Extract the [x, y] coordinate from the center of the cell holding the provided text.  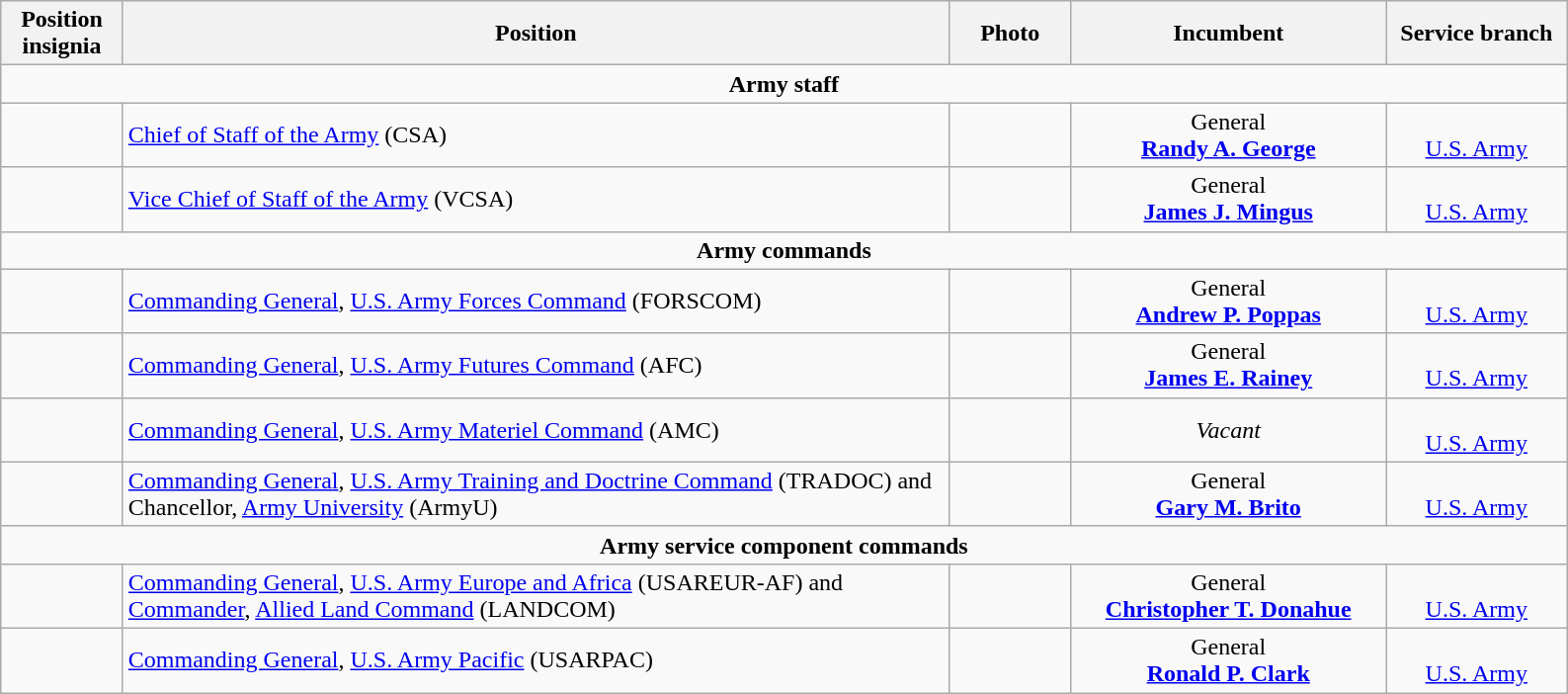
Service branch [1476, 34]
Army service component commands [784, 545]
GeneralRandy A. George [1229, 134]
GeneralGary M. Brito [1229, 494]
Chief of Staff of the Army (CSA) [536, 134]
GeneralAndrew P. Poppas [1229, 301]
Commanding General, U.S. Army Training and Doctrine Command (TRADOC) andChancellor, Army University (ArmyU) [536, 494]
Position [536, 34]
Vice Chief of Staff of the Army (VCSA) [536, 200]
Commanding General, U.S. Army Forces Command (FORSCOM) [536, 301]
Incumbent [1229, 34]
Army commands [784, 250]
GeneralJames J. Mingus [1229, 200]
GeneralChristopher T. Donahue [1229, 595]
Vacant [1229, 429]
Position insignia [62, 34]
GeneralJames E. Rainey [1229, 366]
Commanding General, U.S. Army Futures Command (AFC) [536, 366]
GeneralRonald P. Clark [1229, 660]
Army staff [784, 84]
Photo [1010, 34]
Commanding General, U.S. Army Materiel Command (AMC) [536, 429]
Commanding General, U.S. Army Pacific (USARPAC) [536, 660]
Commanding General, U.S. Army Europe and Africa (USAREUR-AF) andCommander, Allied Land Command (LANDCOM) [536, 595]
